Find where the given text appears and provide that cell's center as [x, y] coordinate. 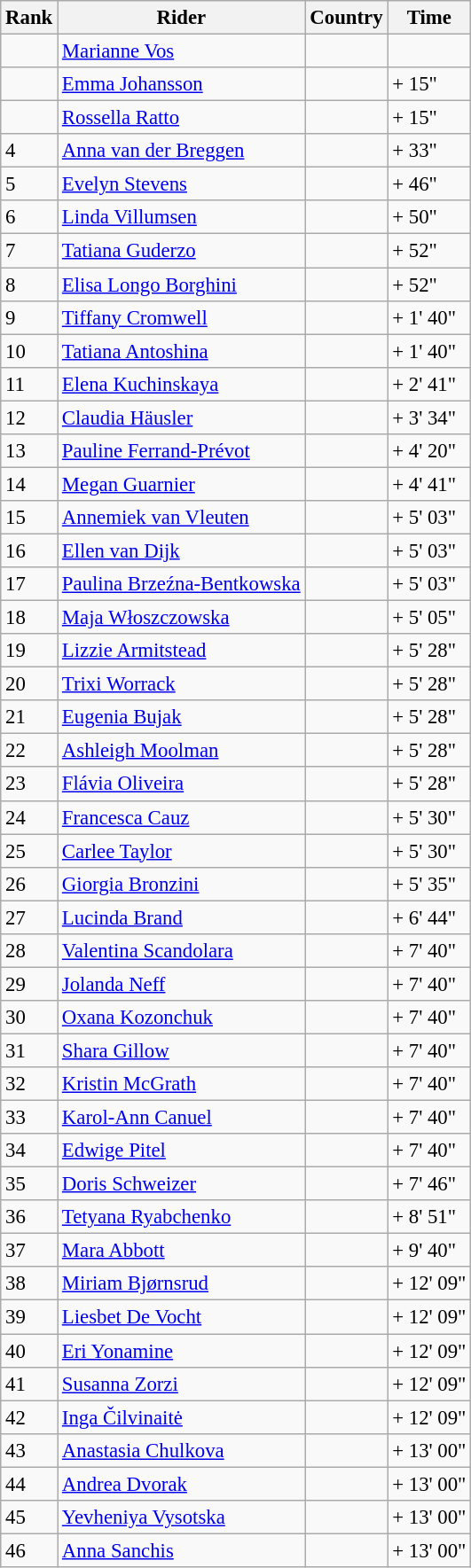
Tatiana Antoshina [181, 351]
29 [29, 984]
Doris Schweizer [181, 1184]
Andrea Dvorak [181, 1484]
Rank [29, 18]
41 [29, 1384]
Claudia Häusler [181, 417]
35 [29, 1184]
Annemiek van Vleuten [181, 518]
Kristin McGrath [181, 1084]
16 [29, 550]
Flávia Oliveira [181, 784]
Evelyn Stevens [181, 184]
37 [29, 1251]
25 [29, 851]
7 [29, 251]
+ 4' 41" [429, 484]
18 [29, 618]
Miriam Bjørnsrud [181, 1284]
11 [29, 384]
13 [29, 451]
+ 7' 46" [429, 1184]
Tatiana Guderzo [181, 251]
Emma Johansson [181, 84]
Shara Gillow [181, 1050]
17 [29, 584]
+ 33" [429, 151]
Time [429, 18]
+ 6' 44" [429, 917]
Valentina Scandolara [181, 951]
6 [29, 217]
36 [29, 1217]
+ 50" [429, 217]
Marianne Vos [181, 51]
+ 5' 05" [429, 618]
9 [29, 317]
38 [29, 1284]
22 [29, 751]
Megan Guarnier [181, 484]
8 [29, 285]
42 [29, 1417]
Anastasia Chulkova [181, 1450]
+ 46" [429, 184]
Liesbet De Vocht [181, 1317]
Maja Włoszczowska [181, 618]
Country [346, 18]
Rider [181, 18]
Elisa Longo Borghini [181, 285]
Anna Sanchis [181, 1550]
+ 9' 40" [429, 1251]
33 [29, 1118]
46 [29, 1550]
20 [29, 684]
Susanna Zorzi [181, 1384]
39 [29, 1317]
31 [29, 1050]
+ 4' 20" [429, 451]
Edwige Pitel [181, 1151]
27 [29, 917]
Paulina Brzeźna-Bentkowska [181, 584]
Ashleigh Moolman [181, 751]
Elena Kuchinskaya [181, 384]
Linda Villumsen [181, 217]
28 [29, 951]
40 [29, 1351]
12 [29, 417]
Eri Yonamine [181, 1351]
Trixi Worrack [181, 684]
Carlee Taylor [181, 851]
Tetyana Ryabchenko [181, 1217]
Lizzie Armitstead [181, 651]
Rossella Ratto [181, 118]
Oxana Kozonchuk [181, 1018]
15 [29, 518]
45 [29, 1517]
14 [29, 484]
32 [29, 1084]
19 [29, 651]
24 [29, 817]
Lucinda Brand [181, 917]
26 [29, 884]
4 [29, 151]
23 [29, 784]
Yevheniya Vysotska [181, 1517]
34 [29, 1151]
43 [29, 1450]
Mara Abbott [181, 1251]
Jolanda Neff [181, 984]
Anna van der Breggen [181, 151]
5 [29, 184]
10 [29, 351]
30 [29, 1018]
Inga Čilvinaitė [181, 1417]
Tiffany Cromwell [181, 317]
+ 8' 51" [429, 1217]
Ellen van Dijk [181, 550]
Giorgia Bronzini [181, 884]
+ 5' 35" [429, 884]
+ 2' 41" [429, 384]
Francesca Cauz [181, 817]
21 [29, 717]
+ 3' 34" [429, 417]
Pauline Ferrand-Prévot [181, 451]
Eugenia Bujak [181, 717]
44 [29, 1484]
Karol-Ann Canuel [181, 1118]
